Determine the (X, Y) coordinate at the center of the cell enclosing the given text.  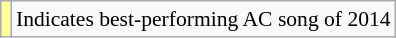
Indicates best-performing AC song of 2014 (204, 19)
